Capture the cell that displays the provided text and extract its [X, Y] central coordinate. 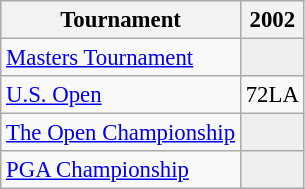
Masters Tournament [121, 58]
2002 [272, 20]
Tournament [121, 20]
The Open Championship [121, 133]
U.S. Open [121, 95]
72LA [272, 95]
PGA Championship [121, 170]
